Scan for the cell matching the given text and deliver its [X, Y] coordinate at center. 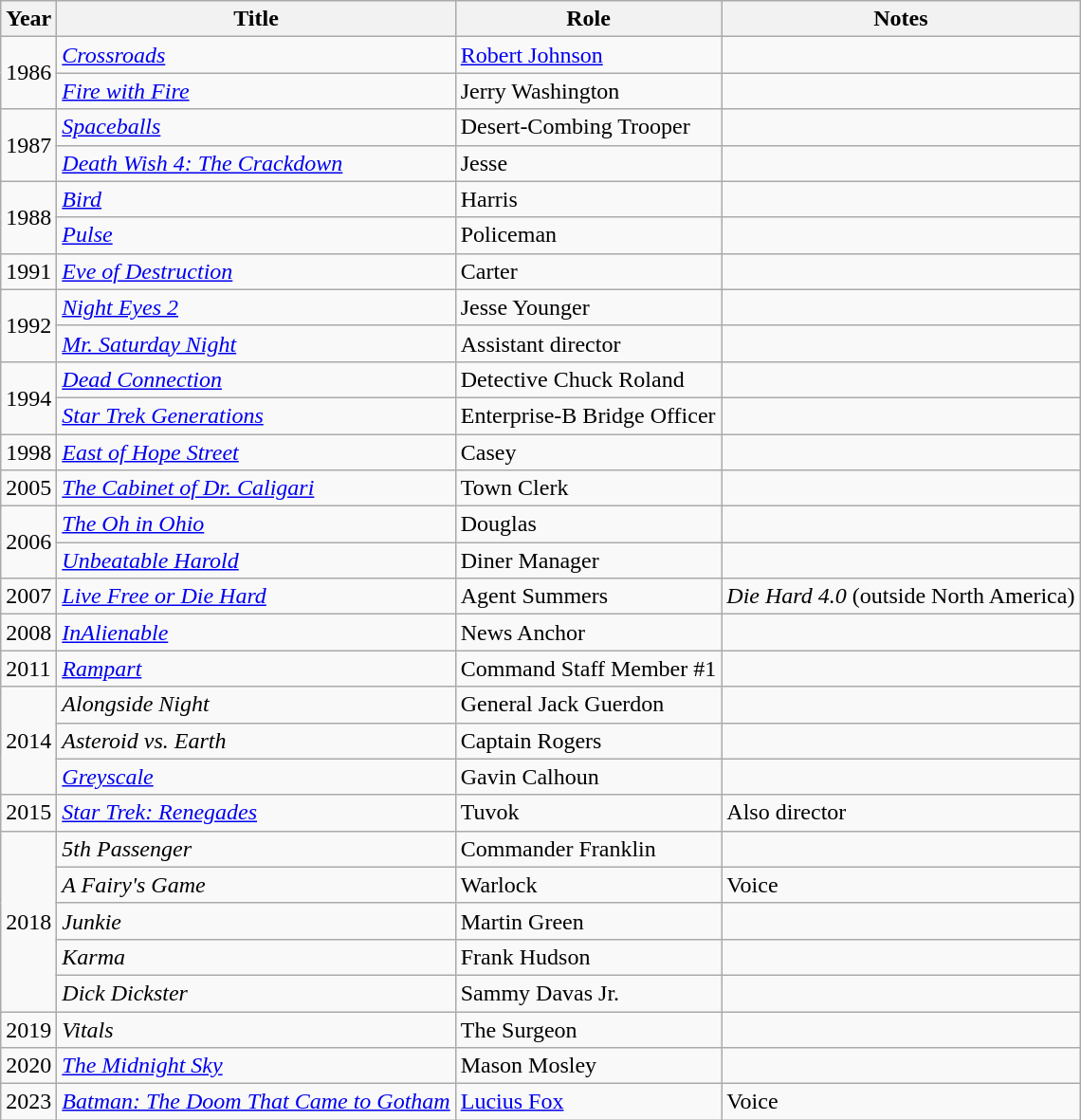
Vitals [256, 1029]
Jesse Younger [588, 307]
Diner Manager [588, 560]
Night Eyes 2 [256, 307]
Greyscale [256, 777]
Jesse [588, 163]
1994 [28, 397]
Mr. Saturday Night [256, 343]
2007 [28, 597]
Alongside Night [256, 705]
2014 [28, 741]
Year [28, 19]
Batman: The Doom That Came to Gotham [256, 1102]
Notes [901, 19]
Bird [256, 199]
A Fairy's Game [256, 885]
1991 [28, 271]
Command Staff Member #1 [588, 669]
2006 [28, 542]
Casey [588, 452]
Role [588, 19]
Jerry Washington [588, 91]
2008 [28, 633]
Fire with Fire [256, 91]
1998 [28, 452]
Dead Connection [256, 379]
Lucius Fox [588, 1102]
2020 [28, 1066]
Death Wish 4: The Crackdown [256, 163]
Commander Franklin [588, 849]
1986 [28, 73]
Assistant director [588, 343]
Agent Summers [588, 597]
1987 [28, 145]
Eve of Destruction [256, 271]
2005 [28, 488]
1988 [28, 217]
Town Clerk [588, 488]
Frank Hudson [588, 957]
Junkie [256, 921]
Pulse [256, 235]
Star Trek Generations [256, 415]
2019 [28, 1029]
2011 [28, 669]
2018 [28, 921]
Also director [901, 813]
Gavin Calhoun [588, 777]
Warlock [588, 885]
5th Passenger [256, 849]
The Oh in Ohio [256, 524]
Mason Mosley [588, 1066]
Live Free or Die Hard [256, 597]
Robert Johnson [588, 55]
Rampart [256, 669]
Enterprise-B Bridge Officer [588, 415]
2015 [28, 813]
2023 [28, 1102]
Star Trek: Renegades [256, 813]
Sammy Davas Jr. [588, 993]
Harris [588, 199]
Title [256, 19]
Karma [256, 957]
1992 [28, 325]
General Jack Guerdon [588, 705]
Douglas [588, 524]
Detective Chuck Roland [588, 379]
Die Hard 4.0 (outside North America) [901, 597]
East of Hope Street [256, 452]
Captain Rogers [588, 741]
The Cabinet of Dr. Caligari [256, 488]
Spaceballs [256, 127]
The Midnight Sky [256, 1066]
Desert-Combing Trooper [588, 127]
Dick Dickster [256, 993]
InAlienable [256, 633]
Carter [588, 271]
Crossroads [256, 55]
News Anchor [588, 633]
The Surgeon [588, 1029]
Asteroid vs. Earth [256, 741]
Policeman [588, 235]
Tuvok [588, 813]
Martin Green [588, 921]
Unbeatable Harold [256, 560]
